Provide the [x, y] coordinate of the cell's center where the given text is located.  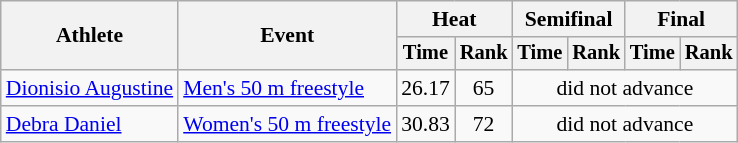
Debra Daniel [90, 124]
Semifinal [568, 19]
Final [681, 19]
Heat [454, 19]
Dionisio Augustine [90, 88]
26.17 [426, 88]
72 [484, 124]
30.83 [426, 124]
Men's 50 m freestyle [287, 88]
65 [484, 88]
Women's 50 m freestyle [287, 124]
Event [287, 36]
Athlete [90, 36]
